Capture the cell that displays the provided text and extract its (x, y) central coordinate. 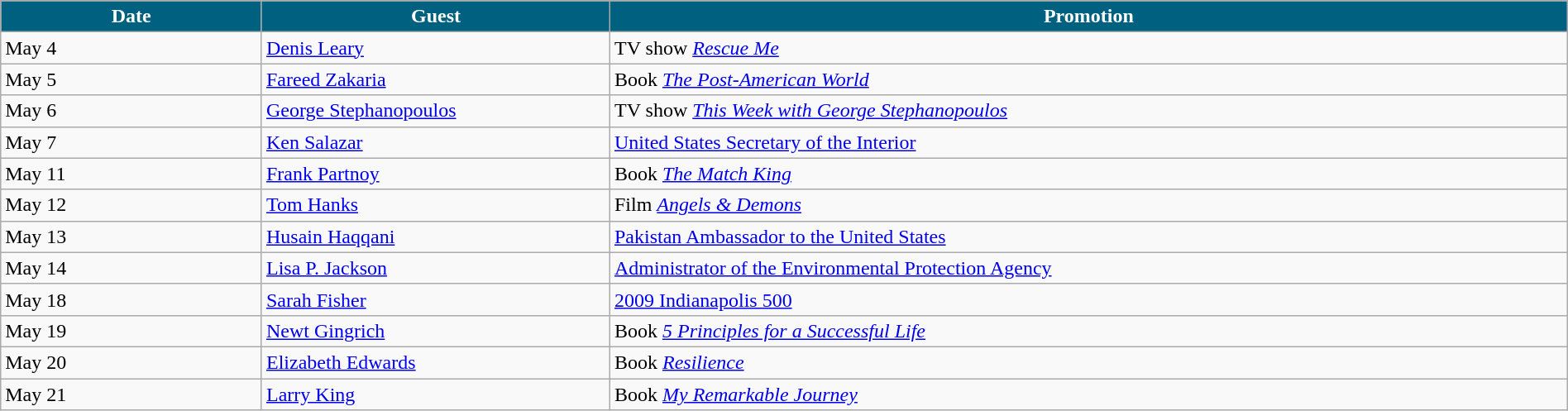
TV show This Week with George Stephanopoulos (1088, 111)
May 5 (131, 79)
May 18 (131, 299)
Book The Post-American World (1088, 79)
Book The Match King (1088, 174)
Lisa P. Jackson (435, 268)
Ken Salazar (435, 142)
Book My Remarkable Journey (1088, 394)
May 13 (131, 237)
Fareed Zakaria (435, 79)
May 14 (131, 268)
Book 5 Principles for a Successful Life (1088, 331)
Tom Hanks (435, 205)
May 11 (131, 174)
Film Angels & Demons (1088, 205)
Larry King (435, 394)
May 6 (131, 111)
May 4 (131, 48)
Date (131, 17)
May 21 (131, 394)
Frank Partnoy (435, 174)
May 19 (131, 331)
Newt Gingrich (435, 331)
Husain Haqqani (435, 237)
Book Resilience (1088, 362)
Guest (435, 17)
George Stephanopoulos (435, 111)
Sarah Fisher (435, 299)
May 20 (131, 362)
Promotion (1088, 17)
Elizabeth Edwards (435, 362)
Administrator of the Environmental Protection Agency (1088, 268)
United States Secretary of the Interior (1088, 142)
May 12 (131, 205)
Pakistan Ambassador to the United States (1088, 237)
2009 Indianapolis 500 (1088, 299)
TV show Rescue Me (1088, 48)
Denis Leary (435, 48)
May 7 (131, 142)
